Return (x, y) of the center of cell containing provided text 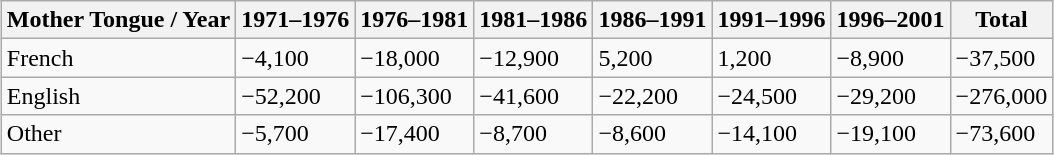
−4,100 (296, 58)
−41,600 (534, 96)
−37,500 (1002, 58)
−19,100 (890, 134)
−18,000 (414, 58)
1971–1976 (296, 20)
Mother Tongue / Year (118, 20)
Total (1002, 20)
−5,700 (296, 134)
−276,000 (1002, 96)
Other (118, 134)
5,200 (652, 58)
−106,300 (414, 96)
French (118, 58)
−14,100 (772, 134)
1,200 (772, 58)
1991–1996 (772, 20)
−52,200 (296, 96)
−8,700 (534, 134)
−24,500 (772, 96)
−29,200 (890, 96)
1986–1991 (652, 20)
1976–1981 (414, 20)
−12,900 (534, 58)
1996–2001 (890, 20)
English (118, 96)
−22,200 (652, 96)
−8,900 (890, 58)
−73,600 (1002, 134)
−8,600 (652, 134)
−17,400 (414, 134)
1981–1986 (534, 20)
